From the cell containing the given text, extract its center point as (X, Y) coordinate. 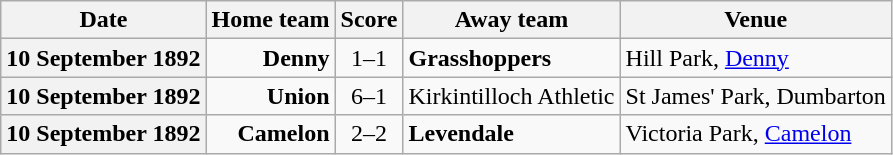
Denny (270, 58)
Date (104, 20)
Kirkintilloch Athletic (512, 96)
6–1 (369, 96)
Camelon (270, 134)
Away team (512, 20)
Grasshoppers (512, 58)
Victoria Park, Camelon (756, 134)
St James' Park, Dumbarton (756, 96)
1–1 (369, 58)
Home team (270, 20)
Levendale (512, 134)
2–2 (369, 134)
Venue (756, 20)
Hill Park, Denny (756, 58)
Union (270, 96)
Score (369, 20)
